Provide the (X, Y) coordinate of the cell's center where the given text is located.  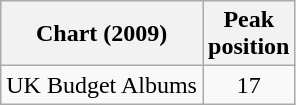
17 (248, 85)
UK Budget Albums (102, 85)
Peakposition (248, 34)
Chart (2009) (102, 34)
